Capture the cell that displays the provided text and extract its (X, Y) central coordinate. 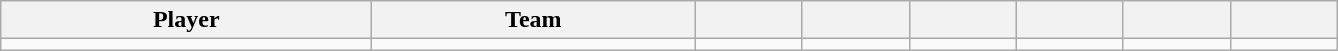
Team (534, 20)
Player (186, 20)
